Capture the cell that displays the provided text and extract its (x, y) central coordinate. 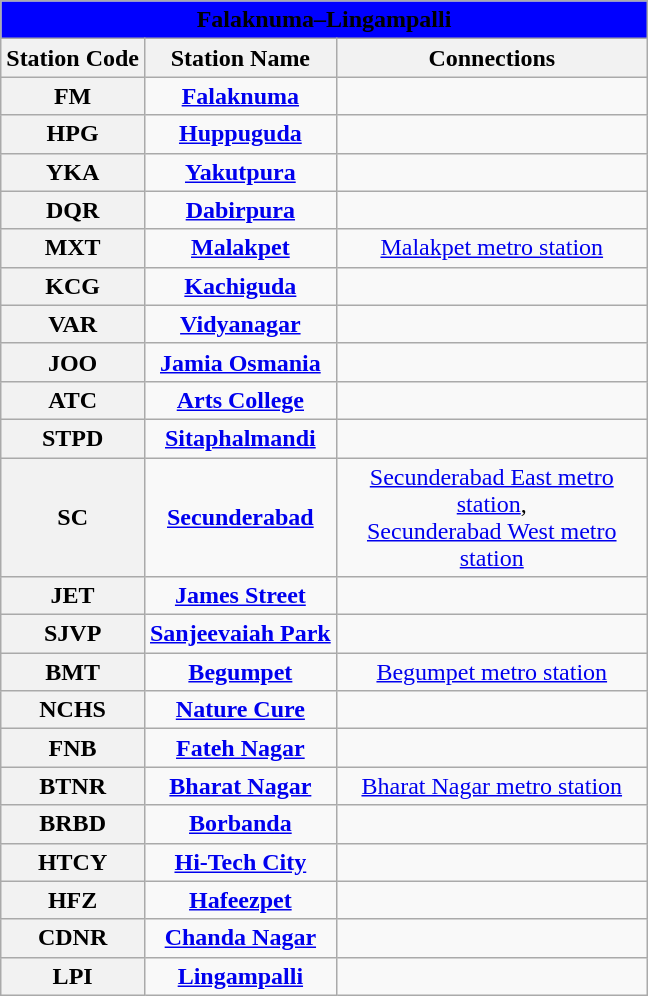
CDNR (73, 938)
Fateh Nagar (240, 748)
VAR (73, 324)
Huppuguda (240, 134)
Bharat Nagar (240, 786)
HPG (73, 134)
Chanda Nagar (240, 938)
Sitaphalmandi (240, 438)
JOO (73, 362)
SC (73, 518)
Station Code (73, 58)
Sanjeevaiah Park (240, 634)
Falaknuma (240, 96)
JET (73, 596)
FM (73, 96)
KCG (73, 286)
Begumpet metro station (492, 672)
Lingampalli (240, 976)
Borbanda (240, 824)
Kachiguda (240, 286)
Falaknuma–Lingampalli (324, 20)
Station Name (240, 58)
Hafeezpet (240, 900)
Vidyanagar (240, 324)
MXT (73, 248)
Bharat Nagar metro station (492, 786)
YKA (73, 172)
Arts College (240, 400)
Malakpet metro station (492, 248)
Yakutpura (240, 172)
STPD (73, 438)
Nature Cure (240, 710)
James Street (240, 596)
Malakpet (240, 248)
LPI (73, 976)
Secunderabad East metro station,Secunderabad West metro station (492, 518)
Jamia Osmania (240, 362)
NCHS (73, 710)
Connections (492, 58)
HTCY (73, 862)
Dabirpura (240, 210)
SJVP (73, 634)
Secunderabad (240, 518)
Hi-Tech City (240, 862)
BTNR (73, 786)
BMT (73, 672)
ATC (73, 400)
HFZ (73, 900)
Begumpet (240, 672)
FNB (73, 748)
BRBD (73, 824)
DQR (73, 210)
